Find where the given text appears and provide that cell's center as (X, Y) coordinate. 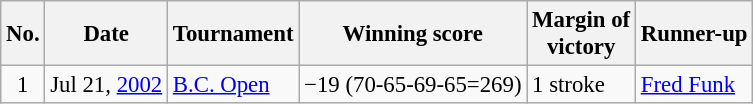
B.C. Open (234, 85)
Margin ofvictory (582, 34)
1 stroke (582, 85)
Fred Funk (694, 85)
Tournament (234, 34)
Jul 21, 2002 (106, 85)
No. (23, 34)
Date (106, 34)
Runner-up (694, 34)
−19 (70-65-69-65=269) (413, 85)
1 (23, 85)
Winning score (413, 34)
